For the text-containing cell, return its midpoint in [x, y] coordinate format. 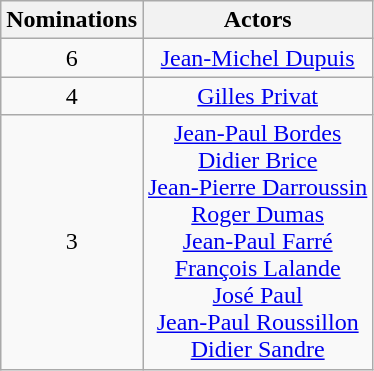
Gilles Privat [257, 96]
Jean-Paul BordesDidier BriceJean-Pierre DarroussinRoger DumasJean-Paul FarréFrançois LalandeJosé PaulJean-Paul RoussillonDidier Sandre [257, 242]
4 [72, 96]
Nominations [72, 20]
3 [72, 242]
Actors [257, 20]
Jean-Michel Dupuis [257, 58]
6 [72, 58]
